Provide the [x, y] coordinate of the cell's center where the given text is located.  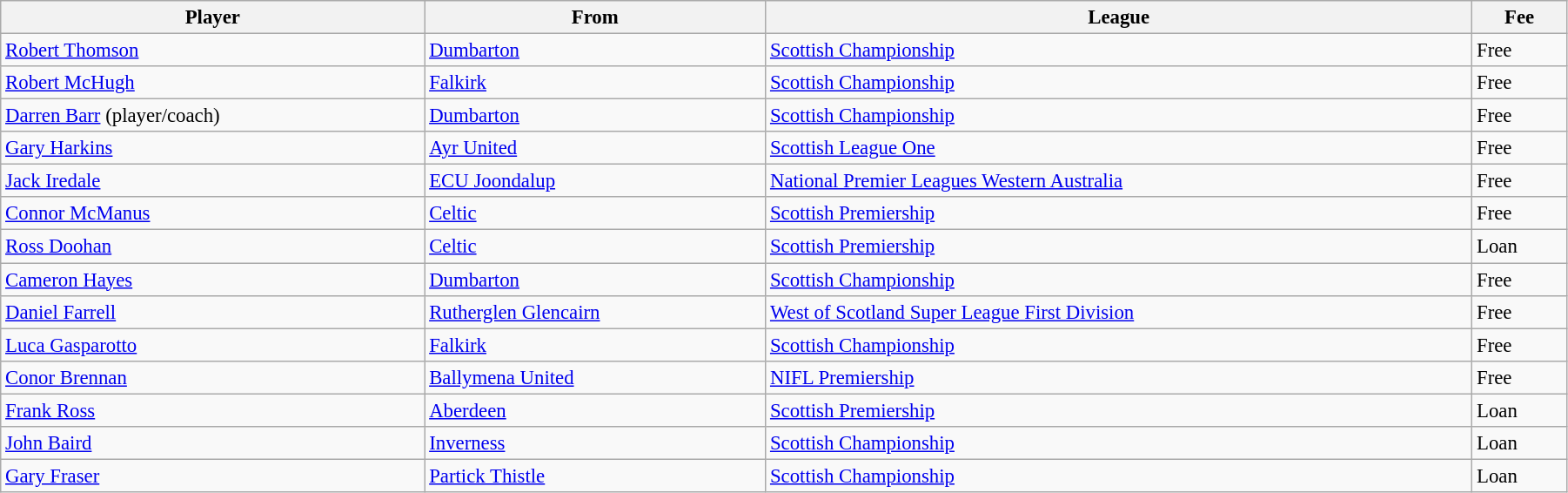
Daniel Farrell [212, 312]
Luca Gasparotto [212, 345]
National Premier Leagues Western Australia [1119, 181]
Robert Thomson [212, 51]
Cameron Hayes [212, 280]
Partick Thistle [595, 476]
John Baird [212, 443]
Ayr United [595, 148]
Player [212, 17]
Rutherglen Glencairn [595, 312]
Robert McHugh [212, 83]
Inverness [595, 443]
Darren Barr (player/coach) [212, 116]
Jack Iredale [212, 181]
Gary Harkins [212, 148]
Scottish League One [1119, 148]
NIFL Premiership [1119, 377]
Ballymena United [595, 377]
Fee [1519, 17]
Frank Ross [212, 410]
Ross Doohan [212, 246]
West of Scotland Super League First Division [1119, 312]
ECU Joondalup [595, 181]
League [1119, 17]
Conor Brennan [212, 377]
Connor McManus [212, 213]
Gary Fraser [212, 476]
Aberdeen [595, 410]
From [595, 17]
